Determine the [X, Y] coordinate at the center of the cell enclosing the given text.  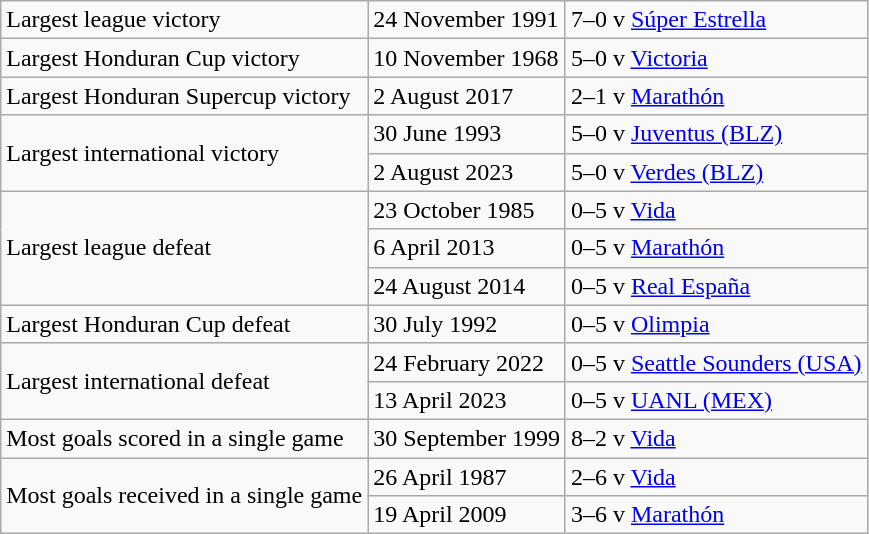
Largest Honduran Supercup victory [184, 96]
0–5 v Seattle Sounders (USA) [716, 362]
3–6 v Marathón [716, 515]
Largest international victory [184, 153]
13 April 2023 [467, 400]
Largest international defeat [184, 381]
24 November 1991 [467, 20]
7–0 v Súper Estrella [716, 20]
0–5 v UANL (MEX) [716, 400]
Most goals received in a single game [184, 496]
Most goals scored in a single game [184, 438]
5–0 v Verdes (BLZ) [716, 172]
Largest league victory [184, 20]
6 April 2013 [467, 248]
23 October 1985 [467, 210]
5–0 v Victoria [716, 58]
30 July 1992 [467, 324]
10 November 1968 [467, 58]
19 April 2009 [467, 515]
Largest Honduran Cup defeat [184, 324]
5–0 v Juventus (BLZ) [716, 134]
0–5 v Real España [716, 286]
2–1 v Marathón [716, 96]
0–5 v Olimpia [716, 324]
26 April 1987 [467, 477]
0–5 v Vida [716, 210]
2 August 2017 [467, 96]
8–2 v Vida [716, 438]
0–5 v Marathón [716, 248]
2 August 2023 [467, 172]
Largest Honduran Cup victory [184, 58]
30 September 1999 [467, 438]
24 August 2014 [467, 286]
24 February 2022 [467, 362]
2–6 v Vida [716, 477]
Largest league defeat [184, 248]
30 June 1993 [467, 134]
